Identify which cell holds the provided text, then report its [x, y] central coordinate. 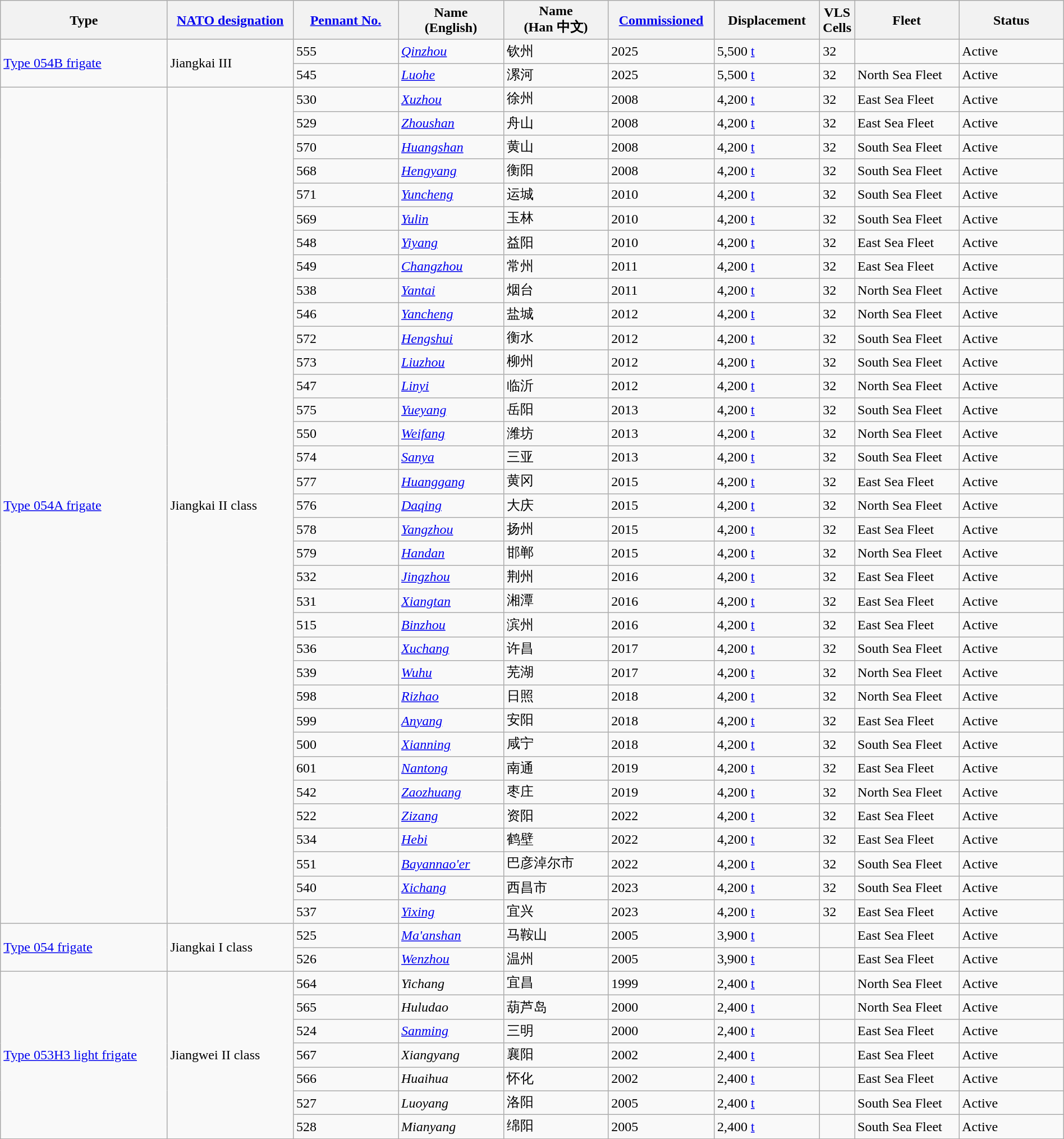
Type 054A frigate [84, 505]
Huanggang [451, 482]
滨州 [556, 625]
546 [346, 314]
邯郸 [556, 554]
528 [346, 1127]
566 [346, 1079]
564 [346, 984]
Commissioned [661, 20]
527 [346, 1103]
Hengshui [451, 338]
Jiangwei II class [230, 1055]
1999 [661, 984]
黄冈 [556, 482]
Luohe [451, 75]
Wenzhou [451, 960]
Xuchang [451, 649]
日照 [556, 697]
三亚 [556, 458]
574 [346, 458]
Type 054B frigate [84, 63]
529 [346, 123]
573 [346, 363]
安阳 [556, 721]
运城 [556, 195]
Nantong [451, 768]
衡阳 [556, 171]
烟台 [556, 291]
NATO designation [230, 20]
575 [346, 410]
525 [346, 935]
548 [346, 243]
Zhoushan [451, 123]
Yantai [451, 291]
大庆 [556, 505]
Sanya [451, 458]
Ma'anshan [451, 935]
Binzhou [451, 625]
Fleet [907, 20]
Xiangyang [451, 1055]
Hebi [451, 840]
Pennant No. [346, 20]
Jingzhou [451, 577]
547 [346, 386]
Yancheng [451, 314]
许昌 [556, 649]
宜兴 [556, 912]
Yichang [451, 984]
540 [346, 888]
522 [346, 816]
Displacement [767, 20]
芜湖 [556, 673]
益阳 [556, 243]
荆州 [556, 577]
Huangshan [451, 147]
资阳 [556, 816]
宜昌 [556, 984]
500 [346, 744]
531 [346, 601]
570 [346, 147]
Liuzhou [451, 363]
南通 [556, 768]
Sanming [451, 1031]
鹤壁 [556, 840]
Yueyang [451, 410]
565 [346, 1007]
571 [346, 195]
569 [346, 219]
Yulin [451, 219]
绵阳 [556, 1127]
潍坊 [556, 433]
扬州 [556, 530]
咸宁 [556, 744]
Name(Han 中文) [556, 20]
572 [346, 338]
Daqing [451, 505]
Type 054 frigate [84, 948]
578 [346, 530]
550 [346, 433]
Yangzhou [451, 530]
岳阳 [556, 410]
551 [346, 863]
钦州 [556, 52]
玉林 [556, 219]
542 [346, 793]
怀化 [556, 1079]
Yixing [451, 912]
Mianyang [451, 1127]
567 [346, 1055]
Wuhu [451, 673]
530 [346, 99]
Jiangkai I class [230, 948]
Type [84, 20]
枣庄 [556, 793]
534 [346, 840]
526 [346, 960]
577 [346, 482]
VLS Cells [837, 20]
温州 [556, 960]
常州 [556, 266]
盐城 [556, 314]
Rizhao [451, 697]
舟山 [556, 123]
Type 053H3 light frigate [84, 1055]
536 [346, 649]
黄山 [556, 147]
Yiyang [451, 243]
Anyang [451, 721]
568 [346, 171]
徐州 [556, 99]
Luoyang [451, 1103]
Status [1011, 20]
西昌市 [556, 888]
Qinzhou [451, 52]
湘潭 [556, 601]
漯河 [556, 75]
576 [346, 505]
524 [346, 1031]
Huludao [451, 1007]
Linyi [451, 386]
Jiangkai II class [230, 505]
三明 [556, 1031]
538 [346, 291]
Hengyang [451, 171]
Jiangkai III [230, 63]
532 [346, 577]
Yuncheng [451, 195]
Name(English) [451, 20]
549 [346, 266]
Weifang [451, 433]
Xichang [451, 888]
巴彦淖尔市 [556, 863]
555 [346, 52]
襄阳 [556, 1055]
葫芦岛 [556, 1007]
Handan [451, 554]
598 [346, 697]
Xuzhou [451, 99]
Zizang [451, 816]
537 [346, 912]
Zaozhuang [451, 793]
洛阳 [556, 1103]
柳州 [556, 363]
马鞍山 [556, 935]
衡水 [556, 338]
539 [346, 673]
Xiangtan [451, 601]
545 [346, 75]
Bayannao'er [451, 863]
Huaihua [451, 1079]
临沂 [556, 386]
Xianning [451, 744]
515 [346, 625]
601 [346, 768]
579 [346, 554]
Changzhou [451, 266]
599 [346, 721]
